Capture the cell that displays the provided text and extract its (x, y) central coordinate. 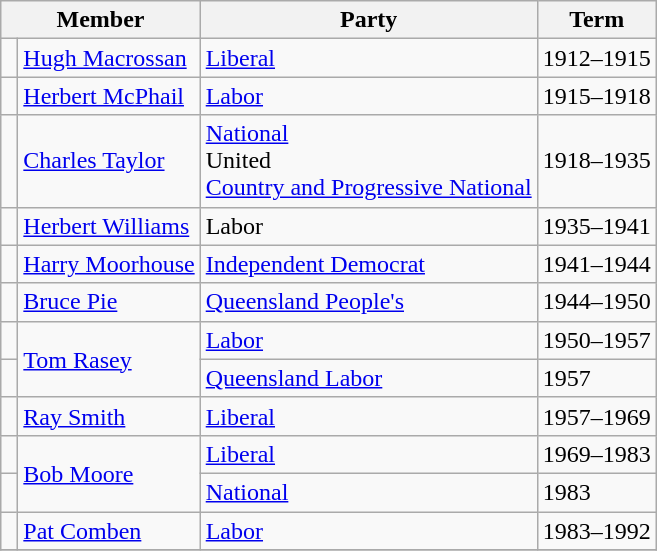
Queensland Labor (368, 378)
1957 (596, 378)
Tom Rasey (109, 359)
Herbert Williams (109, 226)
Independent Democrat (368, 264)
1957–1969 (596, 416)
Harry Moorhouse (109, 264)
Term (596, 20)
National (368, 492)
1950–1957 (596, 340)
1941–1944 (596, 264)
Member (100, 20)
NationalUnitedCountry and Progressive National (368, 161)
Hugh Macrossan (109, 58)
1983–1992 (596, 531)
Queensland People's (368, 302)
1983 (596, 492)
1944–1950 (596, 302)
Ray Smith (109, 416)
1918–1935 (596, 161)
Pat Comben (109, 531)
1969–1983 (596, 454)
1912–1915 (596, 58)
Charles Taylor (109, 161)
Party (368, 20)
Bruce Pie (109, 302)
1915–1918 (596, 96)
Bob Moore (109, 473)
1935–1941 (596, 226)
Herbert McPhail (109, 96)
